Identify which cell holds the provided text, then report its [X, Y] central coordinate. 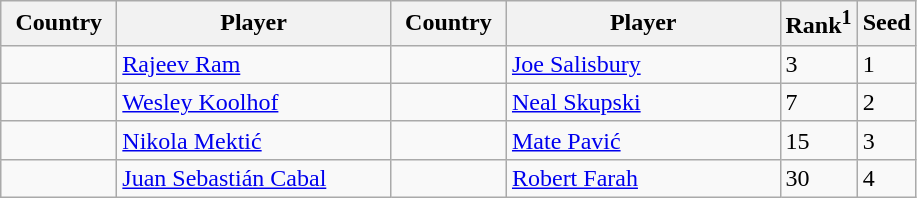
Nikola Mektić [254, 140]
15 [818, 140]
Mate Pavić [643, 140]
Joe Salisbury [643, 64]
Wesley Koolhof [254, 102]
1 [886, 64]
4 [886, 178]
Rank1 [818, 24]
7 [818, 102]
Rajeev Ram [254, 64]
Juan Sebastián Cabal [254, 178]
Neal Skupski [643, 102]
Seed [886, 24]
2 [886, 102]
30 [818, 178]
Robert Farah [643, 178]
